Provide the [x, y] coordinate of the cell's center where the given text is located.  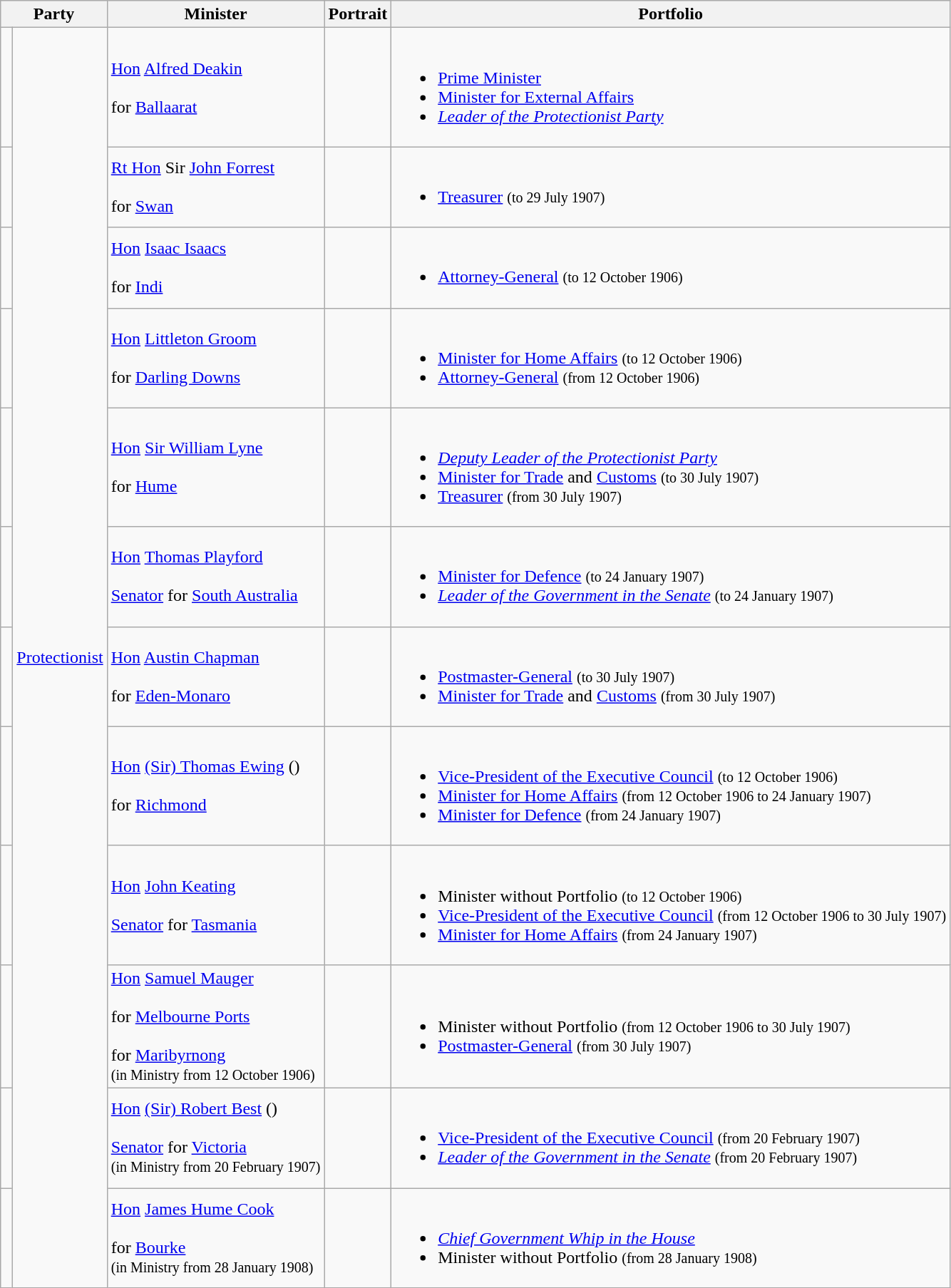
Treasurer (to 29 July 1907) [671, 187]
Portrait [358, 14]
Minister for Home Affairs (to 12 October 1906)Attorney-General (from 12 October 1906) [671, 358]
Hon Austin Chapman for Eden-Monaro [215, 676]
Chief Government Whip in the HouseMinister without Portfolio (from 28 January 1908) [671, 1237]
Attorney-General (to 12 October 1906) [671, 268]
Protectionist [60, 658]
Hon Thomas Playford Senator for South Australia [215, 577]
Deputy Leader of the Protectionist PartyMinister for Trade and Customs (to 30 July 1907)Treasurer (from 30 July 1907) [671, 468]
Minister for Defence (to 24 January 1907)Leader of the Government in the Senate (to 24 January 1907) [671, 577]
Rt Hon Sir John Forrest for Swan [215, 187]
Hon (Sir) Robert Best () Senator for Victoria (in Ministry from 20 February 1907) [215, 1138]
Postmaster-General (to 30 July 1907)Minister for Trade and Customs (from 30 July 1907) [671, 676]
Hon John Keating Senator for Tasmania [215, 905]
Hon Littleton Groom for Darling Downs [215, 358]
Hon James Hume Cook for Bourke (in Ministry from 28 January 1908) [215, 1237]
Party [54, 14]
Vice-President of the Executive Council (from 20 February 1907)Leader of the Government in the Senate (from 20 February 1907) [671, 1138]
Minister without Portfolio (from 12 October 1906 to 30 July 1907)Postmaster-General (from 30 July 1907) [671, 1026]
Hon Isaac Isaacs for Indi [215, 268]
Hon (Sir) Thomas Ewing () for Richmond [215, 785]
Prime MinisterMinister for External AffairsLeader of the Protectionist Party [671, 87]
Hon Sir William Lyne for Hume [215, 468]
Minister [215, 14]
Hon Samuel Mauger for Melbourne Ports for Maribyrnong (in Ministry from 12 October 1906) [215, 1026]
Portfolio [671, 14]
Hon Alfred Deakin for Ballaarat [215, 87]
